Extract the [X, Y] coordinate from the center of the cell holding the provided text.  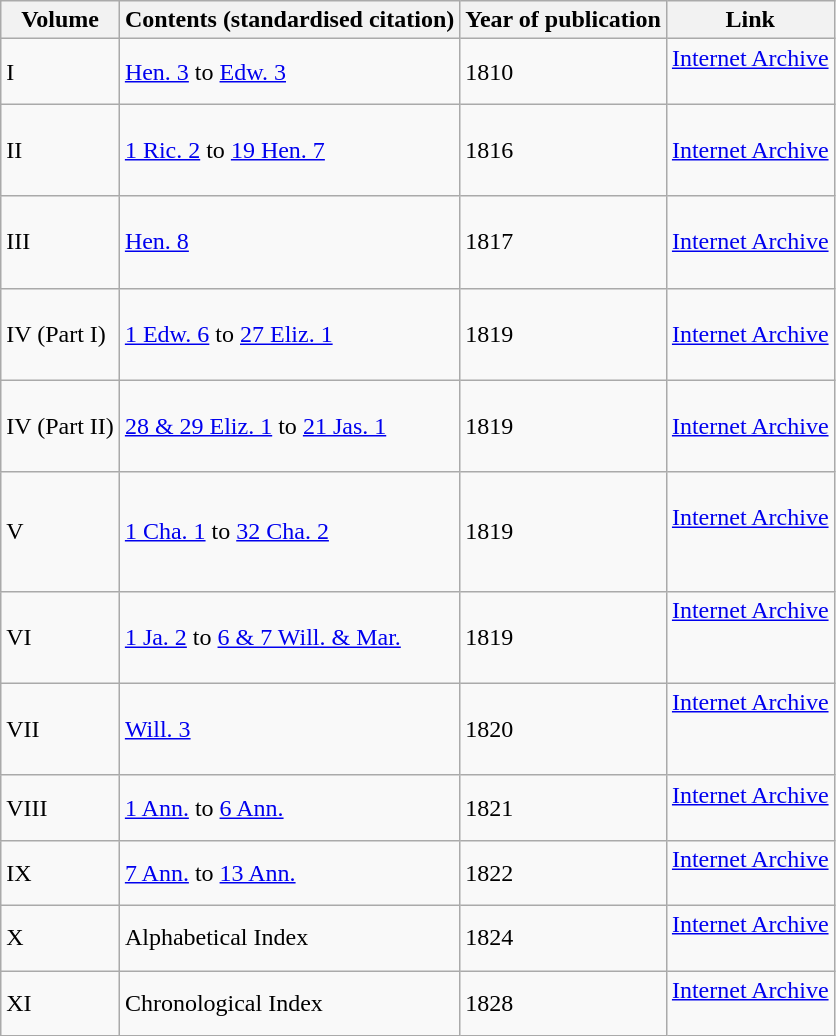
7 Ann. to 13 Ann. [289, 872]
1816 [564, 150]
1824 [564, 938]
1 Edw. 6 to 27 Eliz. 1 [289, 334]
I [60, 72]
II [60, 150]
1 Ja. 2 to 6 & 7 Will. & Mar. [289, 637]
Volume [60, 20]
1821 [564, 808]
VIII [60, 808]
1 Cha. 1 to 32 Cha. 2 [289, 532]
1820 [564, 729]
Alphabetical Index [289, 938]
IV (Part II) [60, 426]
Chronological Index [289, 1002]
XI [60, 1002]
1828 [564, 1002]
Will. 3 [289, 729]
X [60, 938]
1 Ann. to 6 Ann. [289, 808]
Year of publication [564, 20]
IX [60, 872]
VII [60, 729]
28 & 29 Eliz. 1 to 21 Jas. 1 [289, 426]
Hen. 8 [289, 242]
V [60, 532]
1 Ric. 2 to 19 Hen. 7 [289, 150]
1810 [564, 72]
III [60, 242]
IV (Part I) [60, 334]
1817 [564, 242]
Link [750, 20]
Contents (standardised citation) [289, 20]
VI [60, 637]
1822 [564, 872]
Hen. 3 to Edw. 3 [289, 72]
